Find where the given text appears and provide that cell's center as (X, Y) coordinate. 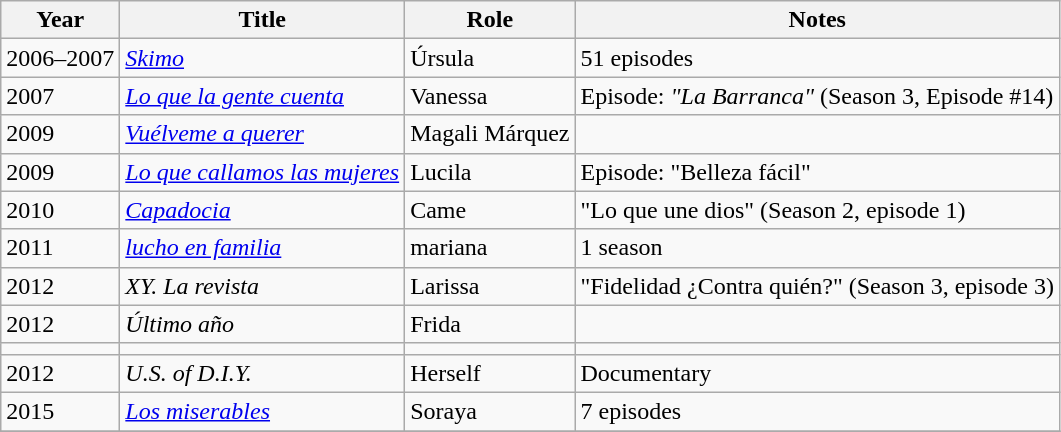
51 episodes (818, 58)
2010 (60, 210)
Capadocia (262, 210)
Úrsula (490, 58)
Year (60, 20)
2015 (60, 411)
lucho en familia (262, 248)
Episode: "Belleza fácil" (818, 172)
Frida (490, 324)
1 season (818, 248)
Title (262, 20)
"Fidelidad ¿Contra quién?" (Season 3, episode 3) (818, 286)
Episode: "La Barranca" (Season 3, Episode #14) (818, 96)
7 episodes (818, 411)
Último año (262, 324)
2006–2007 (60, 58)
Vuélveme a querer (262, 134)
Lo que callamos las mujeres (262, 172)
Herself (490, 373)
Lucila (490, 172)
2011 (60, 248)
XY. La revista (262, 286)
Soraya (490, 411)
Los miserables (262, 411)
2007 (60, 96)
mariana (490, 248)
Notes (818, 20)
Skimo (262, 58)
Lo que la gente cuenta (262, 96)
Documentary (818, 373)
Role (490, 20)
Larissa (490, 286)
Vanessa (490, 96)
"Lo que une dios" (Season 2, episode 1) (818, 210)
Came (490, 210)
Magali Márquez (490, 134)
U.S. of D.I.Y. (262, 373)
